Find where the given text appears and provide that cell's center as [X, Y] coordinate. 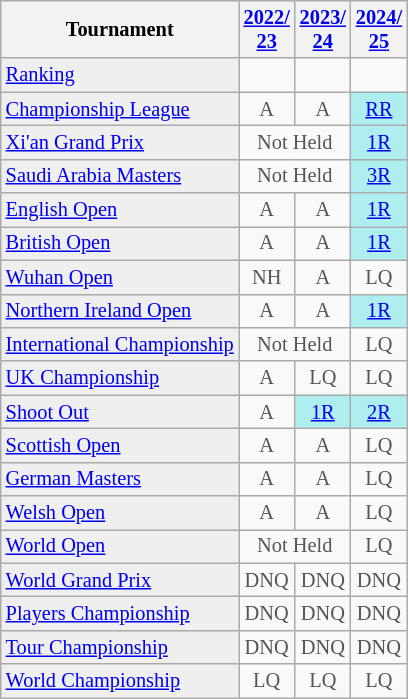
British Open [120, 243]
Wuhan Open [120, 277]
RR [379, 109]
2024/25 [379, 29]
English Open [120, 210]
UK Championship [120, 378]
NH [267, 277]
World Open [120, 546]
Tour Championship [120, 647]
World Championship [120, 681]
Ranking [120, 75]
Shoot Out [120, 412]
3R [379, 176]
Tournament [120, 29]
Northern Ireland Open [120, 311]
2023/24 [323, 29]
Welsh Open [120, 513]
Xi'an Grand Prix [120, 142]
World Grand Prix [120, 580]
German Masters [120, 479]
Championship League [120, 109]
2R [379, 412]
Players Championship [120, 613]
Saudi Arabia Masters [120, 176]
International Championship [120, 344]
Scottish Open [120, 445]
2022/23 [267, 29]
